Search for the cell housing the specified text and yield its [X, Y] center coordinate. 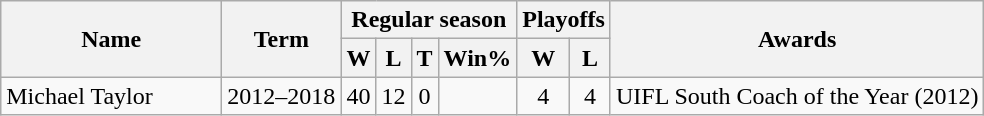
T [424, 58]
Term [282, 39]
Win% [478, 58]
UIFL South Coach of the Year (2012) [796, 96]
12 [394, 96]
2012–2018 [282, 96]
0 [424, 96]
Awards [796, 39]
40 [358, 96]
Michael Taylor [112, 96]
Regular season [429, 20]
Name [112, 39]
Playoffs [564, 20]
